Scan for the cell matching the given text and deliver its (X, Y) coordinate at center. 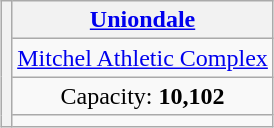
Mitchel Athletic Complex (143, 58)
Capacity: 10,102 (143, 96)
Uniondale (143, 20)
